Detect which cell encompasses the target text, then output its (x, y) center coordinate. 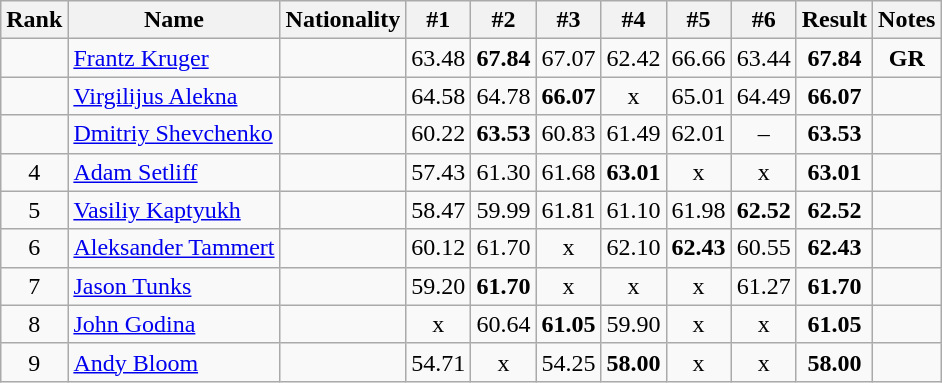
#5 (698, 20)
6 (34, 248)
67.07 (568, 58)
#3 (568, 20)
5 (34, 210)
66.66 (698, 58)
63.48 (438, 58)
59.90 (634, 324)
59.20 (438, 286)
Frantz Kruger (174, 58)
4 (34, 172)
#1 (438, 20)
64.58 (438, 96)
Nationality (343, 20)
60.22 (438, 134)
– (764, 134)
Adam Setliff (174, 172)
Notes (907, 20)
John Godina (174, 324)
#2 (504, 20)
61.68 (568, 172)
63.44 (764, 58)
61.30 (504, 172)
8 (34, 324)
64.49 (764, 96)
Vasiliy Kaptyukh (174, 210)
Aleksander Tammert (174, 248)
60.12 (438, 248)
Jason Tunks (174, 286)
60.55 (764, 248)
61.10 (634, 210)
61.81 (568, 210)
58.47 (438, 210)
62.01 (698, 134)
57.43 (438, 172)
61.49 (634, 134)
61.98 (698, 210)
62.10 (634, 248)
60.83 (568, 134)
#4 (634, 20)
Rank (34, 20)
#6 (764, 20)
65.01 (698, 96)
Result (834, 20)
GR (907, 58)
9 (34, 362)
Name (174, 20)
64.78 (504, 96)
Dmitriy Shevchenko (174, 134)
61.27 (764, 286)
Andy Bloom (174, 362)
60.64 (504, 324)
59.99 (504, 210)
62.42 (634, 58)
7 (34, 286)
54.71 (438, 362)
Virgilijus Alekna (174, 96)
54.25 (568, 362)
